Identify which cell holds the provided text, then report its [x, y] central coordinate. 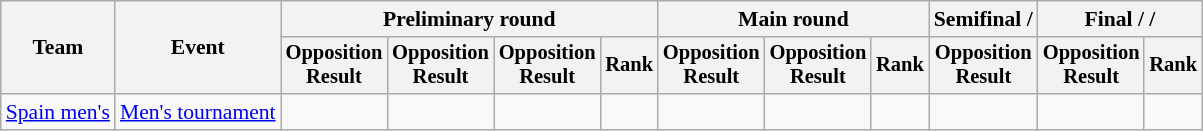
Event [198, 48]
Team [58, 48]
Main round [794, 19]
Men's tournament [198, 112]
Spain men's [58, 112]
Final / / [1120, 19]
Preliminary round [470, 19]
Semifinal / [984, 19]
